Determine the (X, Y) coordinate at the center of the cell enclosing the given text.  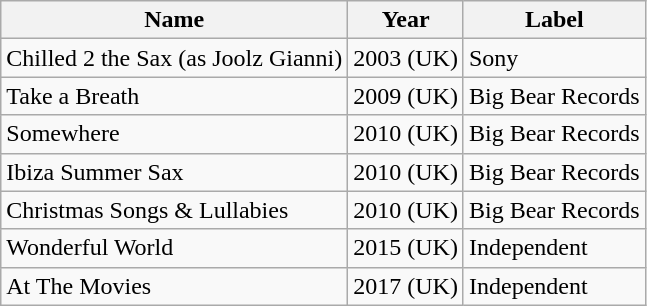
Wonderful World (174, 248)
Label (554, 20)
2015 (UK) (406, 248)
Somewhere (174, 134)
At The Movies (174, 286)
Take a Breath (174, 96)
Sony (554, 58)
2003 (UK) (406, 58)
2017 (UK) (406, 286)
Year (406, 20)
Christmas Songs & Lullabies (174, 210)
Name (174, 20)
Chilled 2 the Sax (as Joolz Gianni) (174, 58)
2009 (UK) (406, 96)
Ibiza Summer Sax (174, 172)
